From the cell containing the given text, extract its center point as (x, y) coordinate. 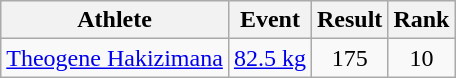
Result (349, 20)
Theogene Hakizimana (115, 58)
Athlete (115, 20)
Event (270, 20)
175 (349, 58)
Rank (422, 20)
10 (422, 58)
82.5 kg (270, 58)
